Determine the (x, y) coordinate at the center of the cell enclosing the given text.  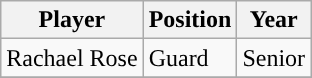
Rachael Rose (72, 58)
Year (274, 20)
Position (190, 20)
Guard (190, 58)
Player (72, 20)
Senior (274, 58)
